Find where the given text appears and provide that cell's center as (x, y) coordinate. 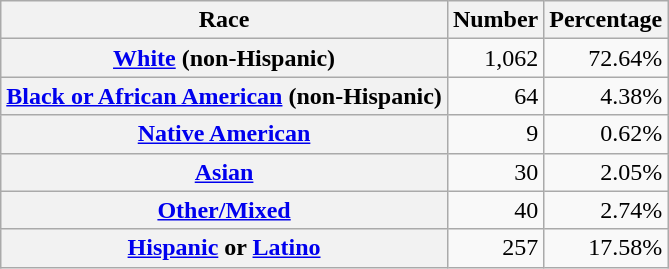
Percentage (606, 20)
Native American (224, 134)
17.58% (606, 248)
9 (495, 134)
Race (224, 20)
Number (495, 20)
64 (495, 96)
1,062 (495, 58)
4.38% (606, 96)
0.62% (606, 134)
Other/Mixed (224, 210)
40 (495, 210)
Asian (224, 172)
2.05% (606, 172)
257 (495, 248)
72.64% (606, 58)
White (non-Hispanic) (224, 58)
Hispanic or Latino (224, 248)
Black or African American (non-Hispanic) (224, 96)
2.74% (606, 210)
30 (495, 172)
